For the text-containing cell, return its midpoint in (x, y) coordinate format. 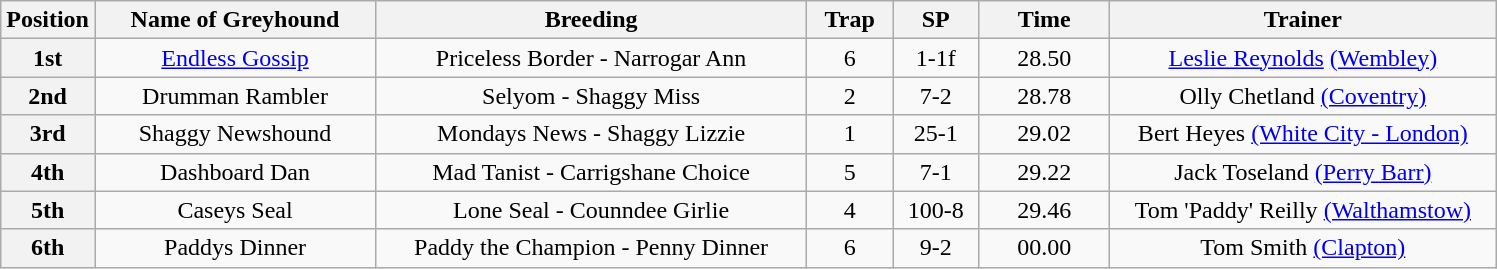
Paddys Dinner (234, 248)
Caseys Seal (234, 210)
Dashboard Dan (234, 172)
2nd (48, 96)
Trainer (1303, 20)
28.78 (1044, 96)
Trap (850, 20)
Drumman Rambler (234, 96)
Bert Heyes (White City - London) (1303, 134)
3rd (48, 134)
1st (48, 58)
25-1 (936, 134)
Olly Chetland (Coventry) (1303, 96)
Tom Smith (Clapton) (1303, 248)
9-2 (936, 248)
4th (48, 172)
Paddy the Champion - Penny Dinner (592, 248)
Mad Tanist - Carrigshane Choice (592, 172)
29.46 (1044, 210)
Time (1044, 20)
Shaggy Newshound (234, 134)
7-2 (936, 96)
7-1 (936, 172)
Name of Greyhound (234, 20)
4 (850, 210)
28.50 (1044, 58)
5th (48, 210)
Breeding (592, 20)
Jack Toseland (Perry Barr) (1303, 172)
Position (48, 20)
Lone Seal - Counndee Girlie (592, 210)
Priceless Border - Narrogar Ann (592, 58)
100-8 (936, 210)
5 (850, 172)
Leslie Reynolds (Wembley) (1303, 58)
Endless Gossip (234, 58)
2 (850, 96)
29.22 (1044, 172)
1-1f (936, 58)
00.00 (1044, 248)
29.02 (1044, 134)
6th (48, 248)
SP (936, 20)
1 (850, 134)
Selyom - Shaggy Miss (592, 96)
Mondays News - Shaggy Lizzie (592, 134)
Tom 'Paddy' Reilly (Walthamstow) (1303, 210)
